Search for the cell housing the specified text and yield its (X, Y) center coordinate. 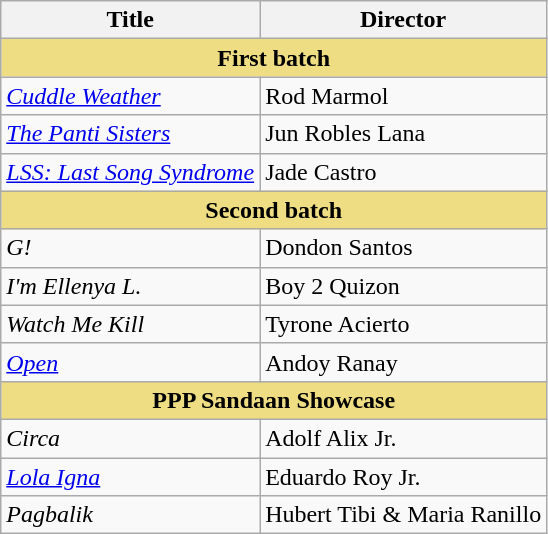
Hubert Tibi & Maria Ranillo (404, 515)
PPP Sandaan Showcase (274, 400)
Jun Robles Lana (404, 134)
Lola Igna (130, 477)
Open (130, 362)
Boy 2 Quizon (404, 286)
Rod Marmol (404, 96)
Dondon Santos (404, 248)
Andoy Ranay (404, 362)
Title (130, 20)
Cuddle Weather (130, 96)
Pagbalik (130, 515)
The Panti Sisters (130, 134)
Watch Me Kill (130, 324)
G! (130, 248)
Director (404, 20)
Tyrone Acierto (404, 324)
I'm Ellenya L. (130, 286)
Second batch (274, 210)
Circa (130, 438)
First batch (274, 58)
Jade Castro (404, 172)
LSS: Last Song Syndrome (130, 172)
Eduardo Roy Jr. (404, 477)
Adolf Alix Jr. (404, 438)
